Output the [X, Y] coordinate of the center of the cell containing the given text.  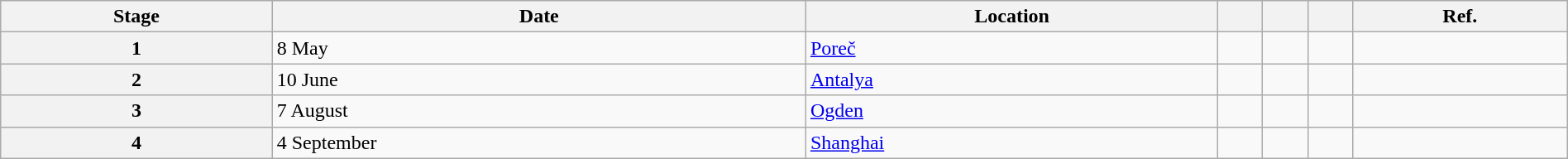
Stage [136, 17]
2 [136, 79]
Shanghai [1011, 142]
Location [1011, 17]
4 September [539, 142]
4 [136, 142]
Antalya [1011, 79]
8 May [539, 48]
Poreč [1011, 48]
Ref. [1460, 17]
Date [539, 17]
Ogden [1011, 111]
7 August [539, 111]
1 [136, 48]
3 [136, 111]
10 June [539, 79]
